Output the [x, y] coordinate of the center of the cell containing the given text.  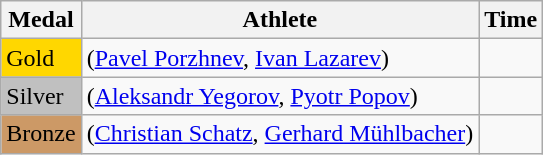
Silver [41, 96]
Gold [41, 58]
Athlete [280, 20]
(Christian Schatz, Gerhard Mühlbacher) [280, 134]
(Aleksandr Yegorov, Pyotr Popov) [280, 96]
Bronze [41, 134]
(Pavel Porzhnev, Ivan Lazarev) [280, 58]
Time [511, 20]
Medal [41, 20]
